Detect which cell encompasses the target text, then output its (x, y) center coordinate. 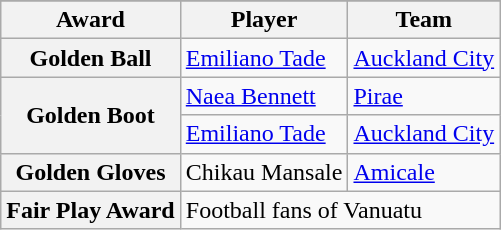
Golden Ball (91, 58)
Team (424, 20)
Chikau Mansale (264, 172)
Football fans of Vanuatu (340, 210)
Pirae (424, 96)
Player (264, 20)
Naea Bennett (264, 96)
Fair Play Award (91, 210)
Golden Gloves (91, 172)
Amicale (424, 172)
Golden Boot (91, 115)
Award (91, 20)
